Pinpoint the cell where the given text exists, returning its (x, y) midpoint coordinate. 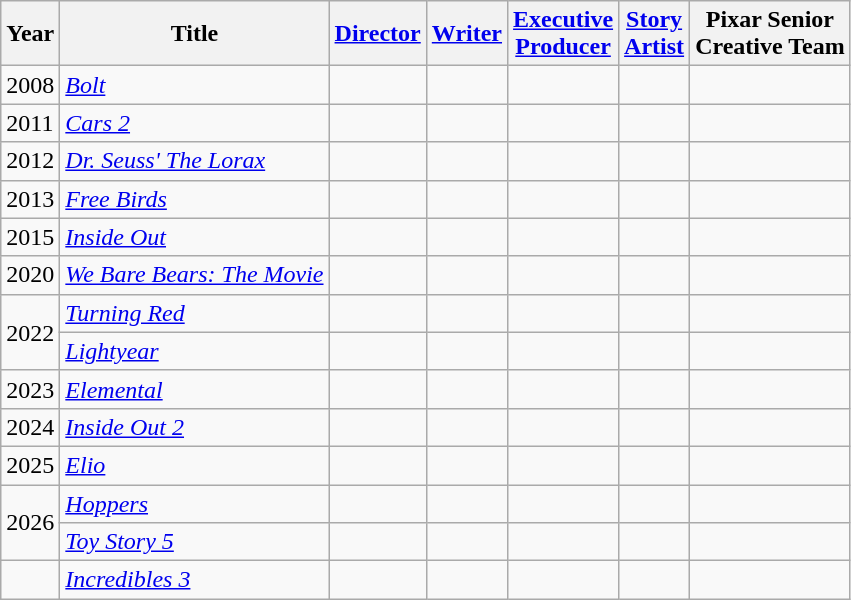
Toy Story 5 (194, 542)
Elio (194, 465)
2022 (30, 332)
Lightyear (194, 351)
2012 (30, 161)
Elemental (194, 389)
ExecutiveProducer (564, 34)
2026 (30, 522)
We Bare Bears: The Movie (194, 275)
Dr. Seuss' The Lorax (194, 161)
2013 (30, 199)
Pixar SeniorCreative Team (770, 34)
2024 (30, 427)
Title (194, 34)
2011 (30, 123)
Bolt (194, 85)
Director (378, 34)
Turning Red (194, 313)
2015 (30, 237)
Year (30, 34)
2023 (30, 389)
Hoppers (194, 503)
Cars 2 (194, 123)
2020 (30, 275)
2008 (30, 85)
2025 (30, 465)
StoryArtist (654, 34)
Free Birds (194, 199)
Inside Out 2 (194, 427)
Incredibles 3 (194, 580)
Writer (466, 34)
Inside Out (194, 237)
